Capture the cell that displays the provided text and extract its [x, y] central coordinate. 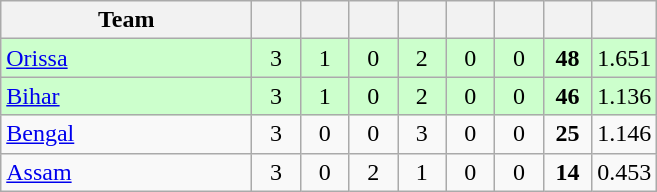
48 [568, 58]
1.146 [624, 134]
Orissa [126, 58]
14 [568, 172]
Assam [126, 172]
25 [568, 134]
1.651 [624, 58]
Bihar [126, 96]
Team [126, 20]
1.136 [624, 96]
0.453 [624, 172]
46 [568, 96]
Bengal [126, 134]
